Return (X, Y) of the center of cell containing provided text 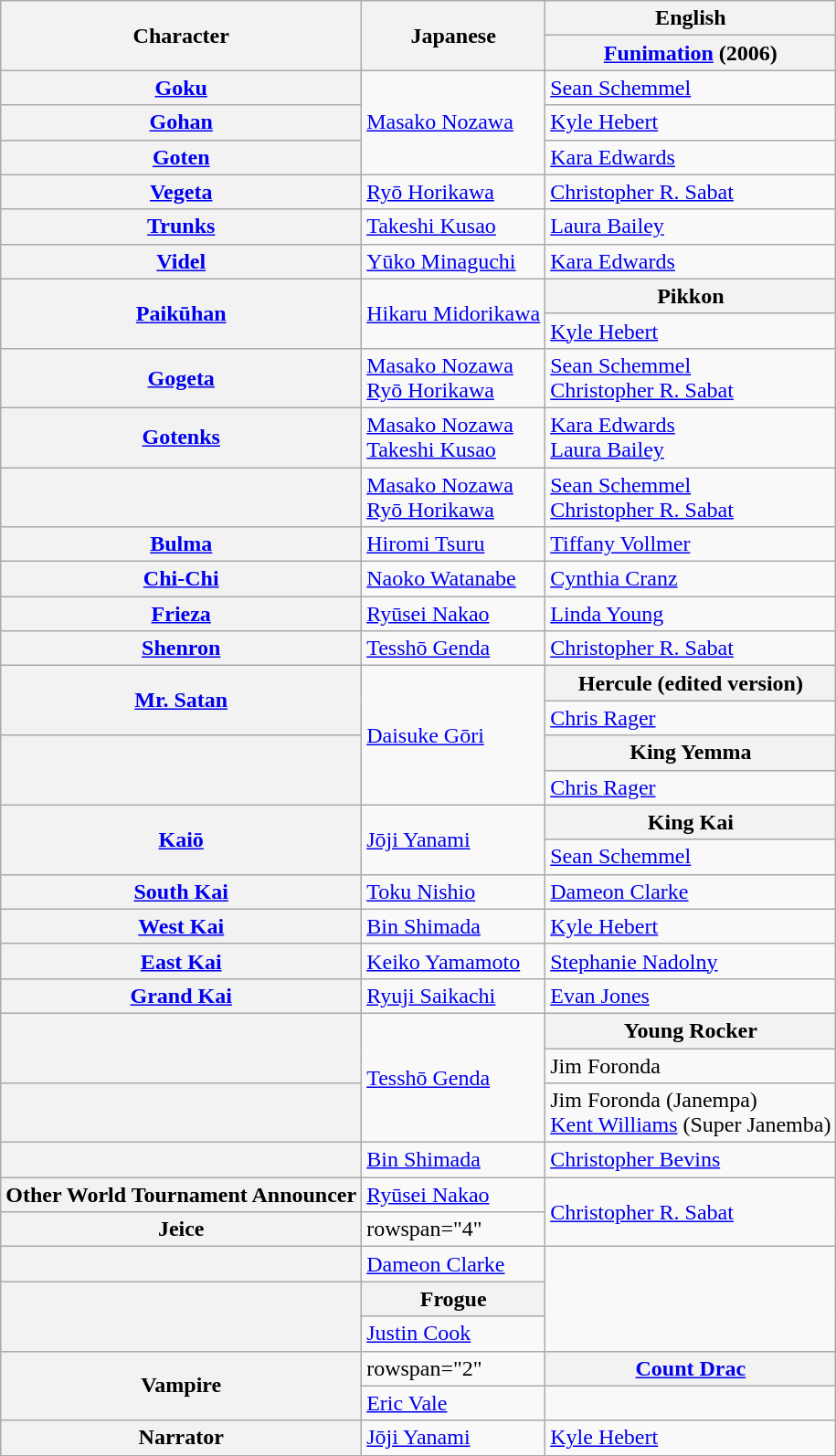
Toku Nishio (453, 892)
Frieza (181, 614)
Cynthia Cranz (691, 579)
South Kai (181, 892)
Kaiō (181, 839)
Pikkon (691, 296)
Character (181, 36)
Gogeta (181, 378)
Hikaru Midorikawa (453, 313)
Jim Foronda (Janempa)Kent Williams (Super Janemba) (691, 1113)
Japanese (453, 36)
Naoko Watanabe (453, 579)
Justin Cook (453, 1334)
Goten (181, 157)
East Kai (181, 961)
Jeice (181, 1229)
Laura Bailey (691, 227)
Gotenks (181, 437)
Linda Young (691, 614)
Jim Foronda (691, 1066)
Tiffany Vollmer (691, 544)
Other World Tournament Announcer (181, 1195)
Eric Vale (453, 1403)
Masako NozawaTakeshi Kusao (453, 437)
Masako Nozawa (453, 122)
King Yemma (691, 753)
Shenron (181, 649)
Hiromi Tsuru (453, 544)
Vampire (181, 1386)
Chi-Chi (181, 579)
Daisuke Gōri (453, 735)
King Kai (691, 822)
Paikūhan (181, 313)
rowspan="4" (453, 1229)
Mr. Satan (181, 701)
English (691, 18)
Stephanie Nadolny (691, 961)
rowspan="2" (453, 1368)
Takeshi Kusao (453, 227)
Narrator (181, 1438)
Bulma (181, 544)
Vegeta (181, 192)
Ryō Horikawa (453, 192)
Young Rocker (691, 1030)
Hercule (edited version) (691, 683)
Kara EdwardsLaura Bailey (691, 437)
Ryuji Saikachi (453, 996)
Gohan (181, 122)
Christopher Bevins (691, 1160)
Keiko Yamamoto (453, 961)
West Kai (181, 926)
Videl (181, 261)
Yūko Minaguchi (453, 261)
Trunks (181, 227)
Frogue (453, 1299)
Goku (181, 88)
Funimation (2006) (691, 53)
Evan Jones (691, 996)
Grand Kai (181, 996)
Count Drac (691, 1368)
